Scan for the cell matching the given text and deliver its [x, y] coordinate at center. 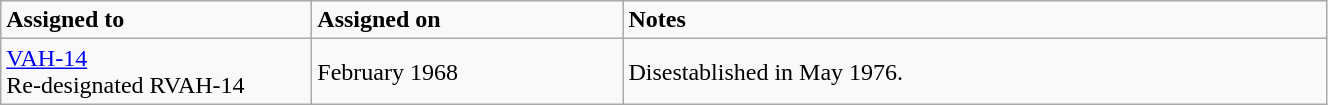
Assigned on [468, 20]
February 1968 [468, 72]
Disestablished in May 1976. [975, 72]
Assigned to [156, 20]
VAH-14Re-designated RVAH-14 [156, 72]
Notes [975, 20]
